Find where the given text appears and provide that cell's center as [X, Y] coordinate. 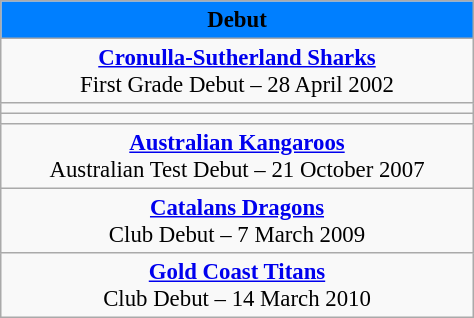
Debut [237, 20]
Cronulla-Sutherland SharksFirst Grade Debut – 28 April 2002 [237, 70]
Catalans DragonsClub Debut – 7 March 2009 [237, 222]
Australian KangaroosAustralian Test Debut – 21 October 2007 [237, 156]
Gold Coast TitansClub Debut – 14 March 2010 [237, 286]
